Find where the given text appears and provide that cell's center as [x, y] coordinate. 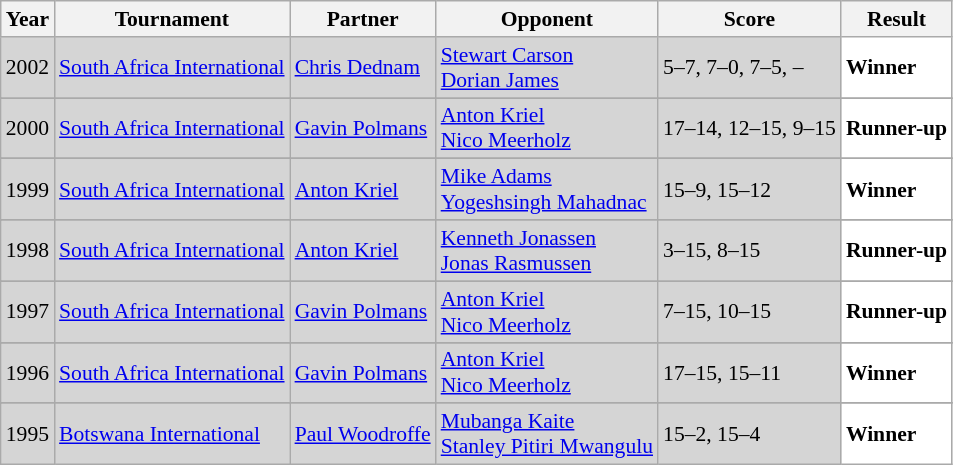
1995 [28, 434]
17–14, 12–15, 9–15 [750, 128]
Tournament [172, 19]
15–2, 15–4 [750, 434]
Opponent [547, 19]
Stewart Carson Dorian James [547, 68]
Mike Adams Yogeshsingh Mahadnac [547, 190]
Score [750, 19]
5–7, 7–0, 7–5, – [750, 68]
1999 [28, 190]
1998 [28, 250]
Result [896, 19]
Year [28, 19]
Mubanga Kaite Stanley Pitiri Mwangulu [547, 434]
15–9, 15–12 [750, 190]
1996 [28, 372]
2002 [28, 68]
Partner [363, 19]
Kenneth Jonassen Jonas Rasmussen [547, 250]
3–15, 8–15 [750, 250]
Botswana International [172, 434]
Chris Dednam [363, 68]
1997 [28, 312]
2000 [28, 128]
Paul Woodroffe [363, 434]
17–15, 15–11 [750, 372]
7–15, 10–15 [750, 312]
